Capture the cell that displays the provided text and extract its [X, Y] central coordinate. 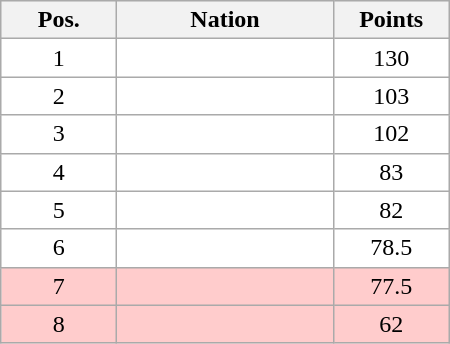
82 [391, 210]
Nation [225, 20]
102 [391, 134]
3 [59, 134]
6 [59, 248]
5 [59, 210]
62 [391, 324]
8 [59, 324]
2 [59, 96]
1 [59, 58]
130 [391, 58]
103 [391, 96]
Points [391, 20]
77.5 [391, 286]
4 [59, 172]
83 [391, 172]
Pos. [59, 20]
78.5 [391, 248]
7 [59, 286]
